Detect which cell encompasses the target text, then output its (x, y) center coordinate. 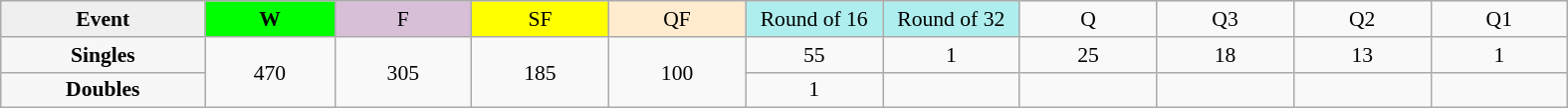
100 (677, 72)
F (403, 19)
Event (104, 19)
Singles (104, 55)
185 (541, 72)
18 (1226, 55)
55 (814, 55)
W (270, 19)
SF (541, 19)
Q (1088, 19)
13 (1362, 55)
Q1 (1499, 19)
Q2 (1362, 19)
QF (677, 19)
Q3 (1226, 19)
305 (403, 72)
Round of 16 (814, 19)
Round of 32 (951, 19)
470 (270, 72)
25 (1088, 55)
Doubles (104, 90)
